Search for the cell housing the specified text and yield its (x, y) center coordinate. 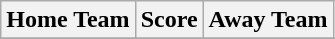
Score (169, 20)
Away Team (268, 20)
Home Team (68, 20)
